From the cell containing the given text, extract its center point as [X, Y] coordinate. 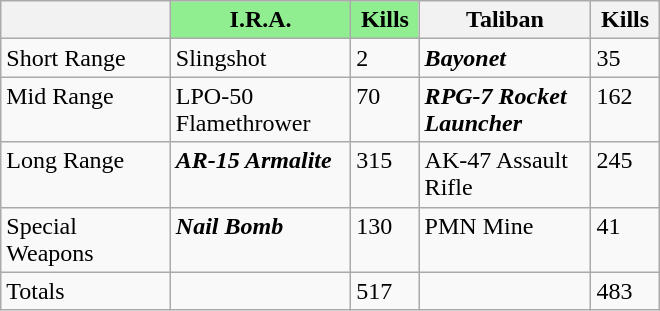
AR-15 Armalite [260, 174]
Long Range [86, 174]
Nail Bomb [260, 240]
Taliban [505, 20]
130 [385, 240]
70 [385, 110]
517 [385, 291]
245 [625, 174]
PMN Mine [505, 240]
Slingshot [260, 58]
LPO-50 Flamethrower [260, 110]
Totals [86, 291]
2 [385, 58]
483 [625, 291]
Short Range [86, 58]
Mid Range [86, 110]
I.R.A. [260, 20]
AK-47 Assault Rifle [505, 174]
41 [625, 240]
RPG-7 Rocket Launcher [505, 110]
35 [625, 58]
Bayonet [505, 58]
162 [625, 110]
315 [385, 174]
Special Weapons [86, 240]
